Return the (x, y) coordinate for the center point of the cell that contains the specified text.  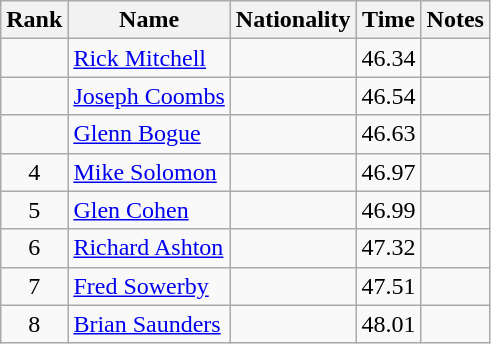
Rank (34, 20)
Mike Solomon (149, 172)
46.99 (388, 210)
Joseph Coombs (149, 96)
Fred Sowerby (149, 286)
Name (149, 20)
Brian Saunders (149, 324)
Richard Ashton (149, 248)
5 (34, 210)
47.51 (388, 286)
47.32 (388, 248)
46.54 (388, 96)
7 (34, 286)
46.34 (388, 58)
Notes (455, 20)
46.63 (388, 134)
4 (34, 172)
Nationality (293, 20)
Time (388, 20)
Glen Cohen (149, 210)
8 (34, 324)
46.97 (388, 172)
Rick Mitchell (149, 58)
6 (34, 248)
48.01 (388, 324)
Glenn Bogue (149, 134)
